Find where the given text appears and provide that cell's center as (x, y) coordinate. 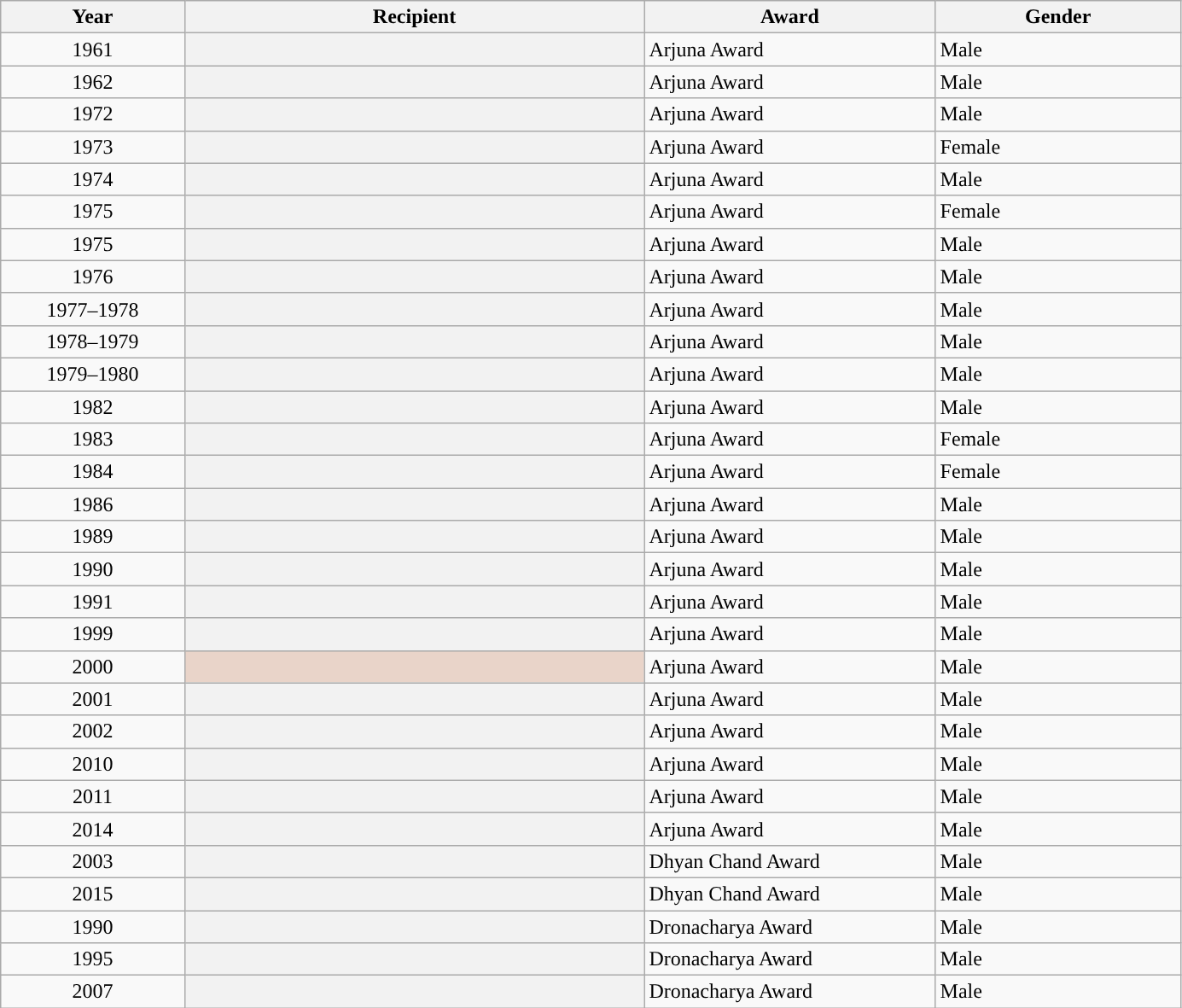
2015 (92, 894)
2003 (92, 861)
1977–1978 (92, 309)
2001 (92, 699)
1982 (92, 407)
1984 (92, 472)
2014 (92, 829)
2002 (92, 731)
2000 (92, 667)
2007 (92, 992)
2011 (92, 796)
1979–1980 (92, 374)
1973 (92, 147)
1986 (92, 504)
1989 (92, 537)
Recipient (415, 17)
1961 (92, 50)
1962 (92, 82)
1995 (92, 959)
Gender (1058, 17)
1983 (92, 440)
1976 (92, 277)
Year (92, 17)
1991 (92, 602)
2010 (92, 764)
1972 (92, 114)
1978–1979 (92, 341)
1999 (92, 634)
1974 (92, 179)
Award (790, 17)
